Return the [X, Y] coordinate for the center point of the cell that contains the specified text.  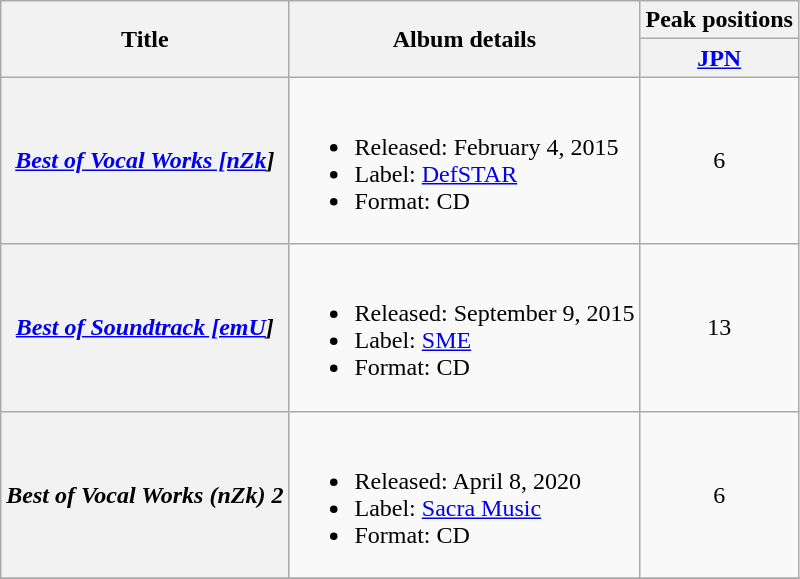
Released: September 9, 2015 Label: SMEFormat: CD [464, 328]
13 [719, 328]
Released: April 8, 2020 Label: Sacra MusicFormat: CD [464, 494]
Album details [464, 39]
Best of Vocal Works [nZk] [145, 160]
Released: February 4, 2015 Label: DefSTARFormat: CD [464, 160]
Peak positions [719, 20]
Best of Vocal Works (nZk) 2 [145, 494]
Title [145, 39]
Best of Soundtrack [emU] [145, 328]
JPN [719, 58]
